Search for the cell housing the specified text and yield its [X, Y] center coordinate. 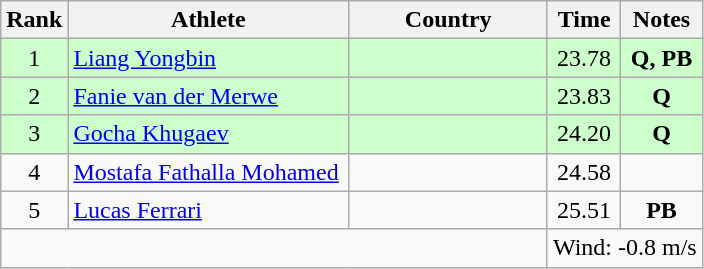
3 [34, 134]
Lucas Ferrari [208, 210]
Wind: -0.8 m/s [624, 248]
23.83 [584, 96]
4 [34, 172]
Q, PB [662, 58]
Athlete [208, 20]
5 [34, 210]
24.20 [584, 134]
PB [662, 210]
Rank [34, 20]
Liang Yongbin [208, 58]
2 [34, 96]
1 [34, 58]
25.51 [584, 210]
23.78 [584, 58]
Country [448, 20]
Gocha Khugaev [208, 134]
24.58 [584, 172]
Time [584, 20]
Notes [662, 20]
Mostafa Fathalla Mohamed [208, 172]
Fanie van der Merwe [208, 96]
